Scan for the cell matching the given text and deliver its [x, y] coordinate at center. 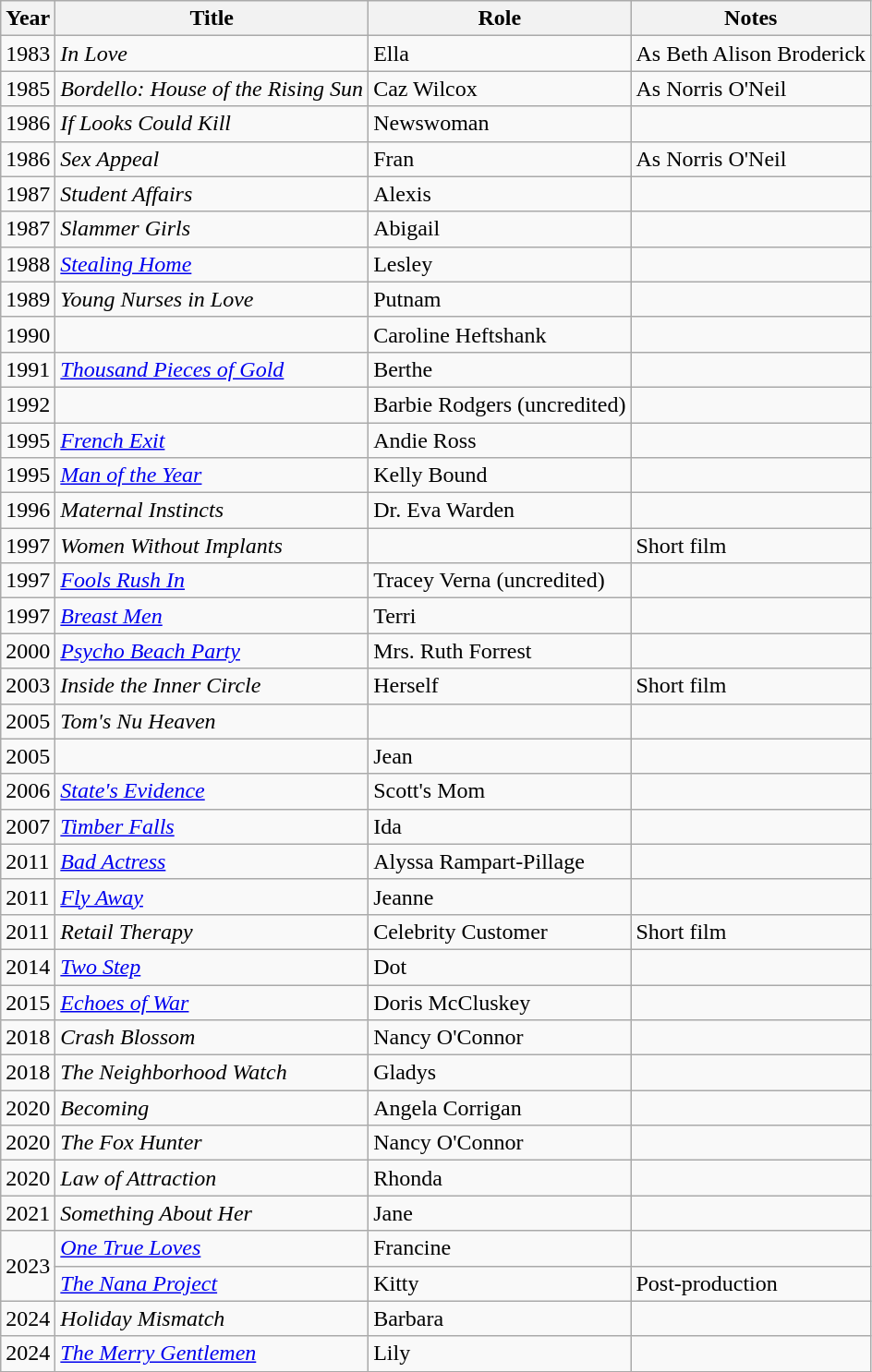
Notes [751, 18]
Stealing Home [212, 264]
Caz Wilcox [500, 89]
Mrs. Ruth Forrest [500, 651]
Gladys [500, 1073]
Timber Falls [212, 826]
Thousand Pieces of Gold [212, 369]
French Exit [212, 440]
Caroline Heftshank [500, 334]
The Merry Gentlemen [212, 1354]
Title [212, 18]
Year [28, 18]
Holiday Mismatch [212, 1318]
Doris McCluskey [500, 1002]
Scott's Mom [500, 791]
2023 [28, 1266]
Jean [500, 756]
Retail Therapy [212, 932]
2007 [28, 826]
1996 [28, 511]
One True Loves [212, 1248]
Breast Men [212, 616]
2003 [28, 686]
Fran [500, 159]
Crash Blossom [212, 1038]
Tom's Nu Heaven [212, 721]
Bad Actress [212, 861]
Andie Ross [500, 440]
Abigail [500, 229]
Women Without Implants [212, 546]
The Neighborhood Watch [212, 1073]
Barbara [500, 1318]
Rhonda [500, 1178]
The Fox Hunter [212, 1143]
Student Affairs [212, 194]
Alexis [500, 194]
Sex Appeal [212, 159]
1990 [28, 334]
Dot [500, 967]
In Love [212, 54]
The Nana Project [212, 1283]
Herself [500, 686]
Dr. Eva Warden [500, 511]
Kitty [500, 1283]
Lily [500, 1354]
Jane [500, 1213]
Celebrity Customer [500, 932]
Man of the Year [212, 475]
1992 [28, 404]
Fly Away [212, 897]
State's Evidence [212, 791]
2021 [28, 1213]
Ella [500, 54]
Maternal Instincts [212, 511]
Alyssa Rampart-Pillage [500, 861]
Slammer Girls [212, 229]
2015 [28, 1002]
Role [500, 18]
Newswoman [500, 124]
Echoes of War [212, 1002]
Putnam [500, 299]
Berthe [500, 369]
Tracey Verna (uncredited) [500, 581]
1985 [28, 89]
2006 [28, 791]
1983 [28, 54]
Post-production [751, 1283]
Barbie Rodgers (uncredited) [500, 404]
If Looks Could Kill [212, 124]
Fools Rush In [212, 581]
Lesley [500, 264]
2014 [28, 967]
Young Nurses in Love [212, 299]
As Beth Alison Broderick [751, 54]
1989 [28, 299]
Kelly Bound [500, 475]
Ida [500, 826]
Inside the Inner Circle [212, 686]
Two Step [212, 967]
Francine [500, 1248]
Terri [500, 616]
1988 [28, 264]
Jeanne [500, 897]
Law of Attraction [212, 1178]
Bordello: House of the Rising Sun [212, 89]
Angela Corrigan [500, 1108]
1991 [28, 369]
Psycho Beach Party [212, 651]
Something About Her [212, 1213]
Becoming [212, 1108]
2000 [28, 651]
